Capture the cell that displays the provided text and extract its [x, y] central coordinate. 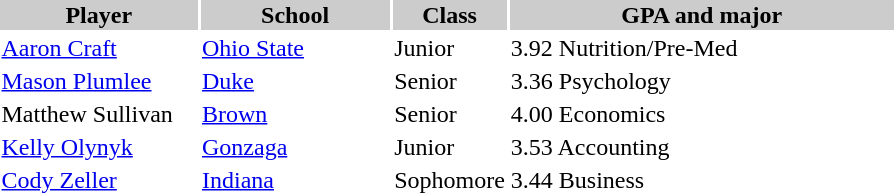
Matthew Sullivan [99, 114]
Kelly Olynyk [99, 147]
School [296, 15]
GPA and major [702, 15]
4.00 Economics [702, 114]
Class [450, 15]
3.53 Accounting [702, 147]
Aaron Craft [99, 48]
3.36 Psychology [702, 81]
Ohio State [296, 48]
Duke [296, 81]
Gonzaga [296, 147]
Player [99, 15]
3.92 Nutrition/Pre-Med [702, 48]
Brown [296, 114]
Mason Plumlee [99, 81]
